Find where the given text appears and provide that cell's center as [X, Y] coordinate. 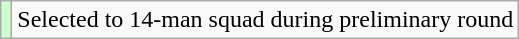
Selected to 14-man squad during preliminary round [266, 20]
